Find where the given text appears and provide that cell's center as [x, y] coordinate. 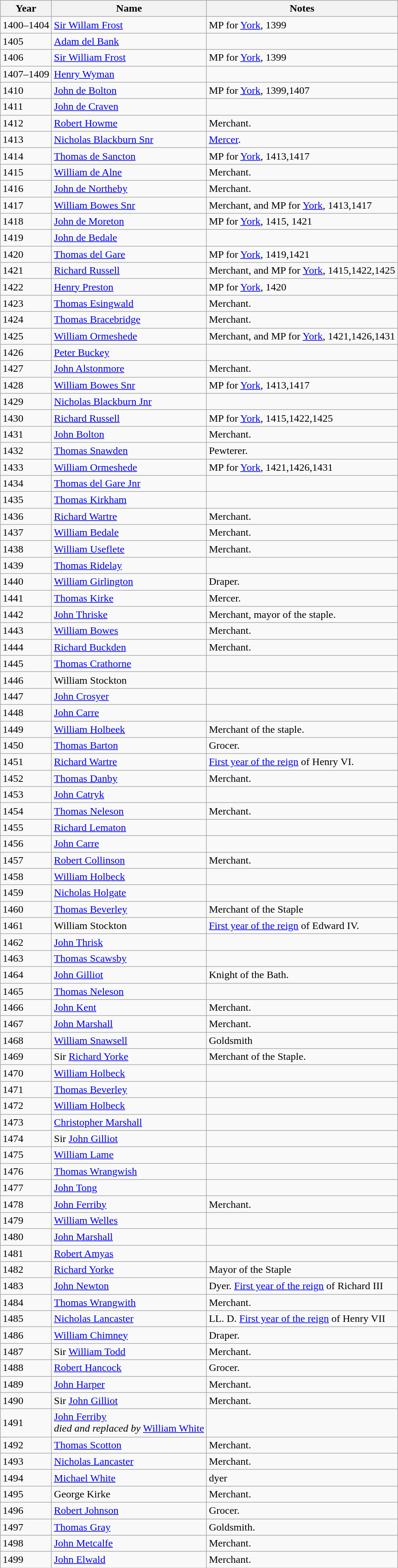
1405 [26, 41]
John de Bedale [129, 238]
1480 [26, 1237]
Christopher Marshall [129, 1122]
William Bowes [129, 631]
Thomas Gray [129, 1527]
1461 [26, 926]
1483 [26, 1286]
Notes [302, 9]
Nicholas Holgate [129, 893]
1454 [26, 811]
Thomas Kirkham [129, 500]
Sir Richard Yorke [129, 1057]
John Crosyer [129, 696]
1474 [26, 1139]
John Thriske [129, 614]
Thomas Bracebridge [129, 320]
George Kirke [129, 1494]
Thomas Scotton [129, 1445]
Merchant of the Staple. [302, 1057]
1459 [26, 893]
1458 [26, 877]
William Snawsell [129, 1040]
John de Moreton [129, 222]
1418 [26, 222]
1492 [26, 1445]
1446 [26, 680]
William de Alne [129, 172]
John Ferriby died and replaced by William White [129, 1423]
1442 [26, 614]
1438 [26, 549]
1449 [26, 729]
1486 [26, 1335]
Richard Lematon [129, 827]
1452 [26, 778]
First year of the reign of Henry VI. [302, 762]
1411 [26, 107]
1445 [26, 664]
1455 [26, 827]
Thomas Wrangwith [129, 1303]
Adam del Bank [129, 41]
1400–1404 [26, 25]
1447 [26, 696]
1470 [26, 1073]
John de Bolton [129, 90]
Henry Wyman [129, 74]
1462 [26, 942]
John de Northeby [129, 188]
Name [129, 9]
1422 [26, 287]
1471 [26, 1090]
John Gilliot [129, 975]
John Ferriby [129, 1204]
1441 [26, 598]
Robert Hancock [129, 1368]
1495 [26, 1494]
William Holbeek [129, 729]
John Metcalfe [129, 1543]
1484 [26, 1303]
1499 [26, 1560]
MP for York, 1419,1421 [302, 254]
1456 [26, 844]
1493 [26, 1461]
1481 [26, 1253]
Thomas Crathorne [129, 664]
1406 [26, 58]
1475 [26, 1155]
Merchant, and MP for York, 1421,1426,1431 [302, 336]
First year of the reign of Edward IV. [302, 926]
William Girlington [129, 582]
1440 [26, 582]
Robert Amyas [129, 1253]
Thomas del Gare [129, 254]
1477 [26, 1188]
1473 [26, 1122]
1426 [26, 352]
Michael White [129, 1478]
1437 [26, 533]
Thomas Ridelay [129, 565]
Merchant, and MP for York, 1413,1417 [302, 205]
Dyer. First year of the reign of Richard III [302, 1286]
Robert Howme [129, 123]
Merchant, and MP for York, 1415,1422,1425 [302, 271]
Thomas Snawden [129, 451]
Mayor of the Staple [302, 1270]
Thomas de Sancton [129, 156]
Merchant, mayor of the staple. [302, 614]
1419 [26, 238]
1420 [26, 254]
1434 [26, 484]
Goldsmith [302, 1040]
John Thrisk [129, 942]
Sir William Frost [129, 58]
John Harper [129, 1384]
1478 [26, 1204]
John Elwald [129, 1560]
Goldsmith. [302, 1527]
1466 [26, 1008]
1428 [26, 385]
1421 [26, 271]
1489 [26, 1384]
Robert Johnson [129, 1510]
John Bolton [129, 434]
William Welles [129, 1220]
1415 [26, 172]
1414 [26, 156]
1407–1409 [26, 74]
1417 [26, 205]
1496 [26, 1510]
1498 [26, 1543]
1431 [26, 434]
1476 [26, 1171]
John Catryk [129, 795]
Richard Yorke [129, 1270]
1450 [26, 746]
John Newton [129, 1286]
MP for York, 1415, 1421 [302, 222]
MP for York, 1399,1407 [302, 90]
LL. D. First year of the reign of Henry VII [302, 1319]
1494 [26, 1478]
1430 [26, 418]
Thomas Danby [129, 778]
1435 [26, 500]
Sir William Todd [129, 1352]
1491 [26, 1423]
1448 [26, 713]
1429 [26, 401]
Peter Buckey [129, 352]
MP for York, 1420 [302, 287]
1472 [26, 1106]
1490 [26, 1401]
1413 [26, 139]
1453 [26, 795]
Thomas Wrangwish [129, 1171]
dyer [302, 1478]
Thomas Kirke [129, 598]
Nicholas Blackburn Jnr [129, 401]
1482 [26, 1270]
1439 [26, 565]
1444 [26, 647]
Merchant of the staple. [302, 729]
1416 [26, 188]
1427 [26, 369]
MP for York, 1421,1426,1431 [302, 467]
MP for York, 1415,1422,1425 [302, 418]
William Lame [129, 1155]
1468 [26, 1040]
1465 [26, 991]
Henry Preston [129, 287]
1410 [26, 90]
Nicholas Blackburn Snr [129, 139]
Thomas Scawsby [129, 958]
Knight of the Bath. [302, 975]
Sir Willam Frost [129, 25]
1485 [26, 1319]
1412 [26, 123]
1424 [26, 320]
Thomas Barton [129, 746]
Year [26, 9]
1479 [26, 1220]
William Chimney [129, 1335]
1460 [26, 909]
John Tong [129, 1188]
1432 [26, 451]
1467 [26, 1024]
1457 [26, 860]
John Alstonmore [129, 369]
Thomas del Gare Jnr [129, 484]
John Kent [129, 1008]
Thomas Esingwald [129, 303]
Pewterer. [302, 451]
Richard Buckden [129, 647]
Robert Collinson [129, 860]
1433 [26, 467]
1488 [26, 1368]
1443 [26, 631]
1425 [26, 336]
1423 [26, 303]
William Useflete [129, 549]
1463 [26, 958]
Merchant of the Staple [302, 909]
1436 [26, 516]
1487 [26, 1352]
1464 [26, 975]
1497 [26, 1527]
1469 [26, 1057]
John de Craven [129, 107]
1451 [26, 762]
William Bedale [129, 533]
